Scan for the cell matching the given text and deliver its (x, y) coordinate at center. 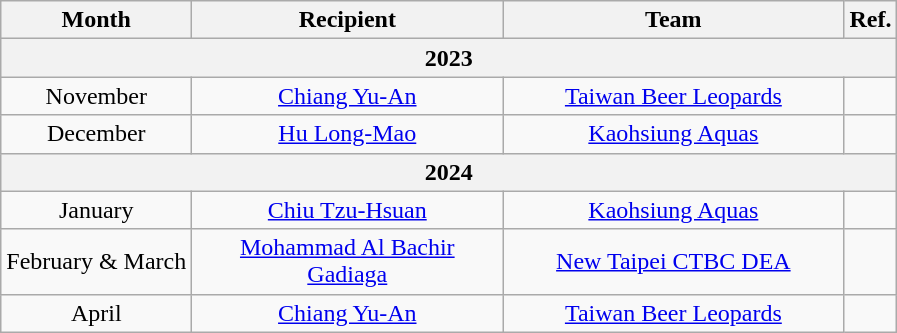
December (96, 134)
New Taipei CTBC DEA (674, 262)
Recipient (348, 20)
2024 (449, 172)
April (96, 313)
2023 (449, 58)
Month (96, 20)
Mohammad Al Bachir Gadiaga (348, 262)
Chiu Tzu-Hsuan (348, 210)
Ref. (870, 20)
Hu Long-Mao (348, 134)
February & March (96, 262)
November (96, 96)
Team (674, 20)
January (96, 210)
